Locate the cell with the specified text and output its (x, y) center coordinate. 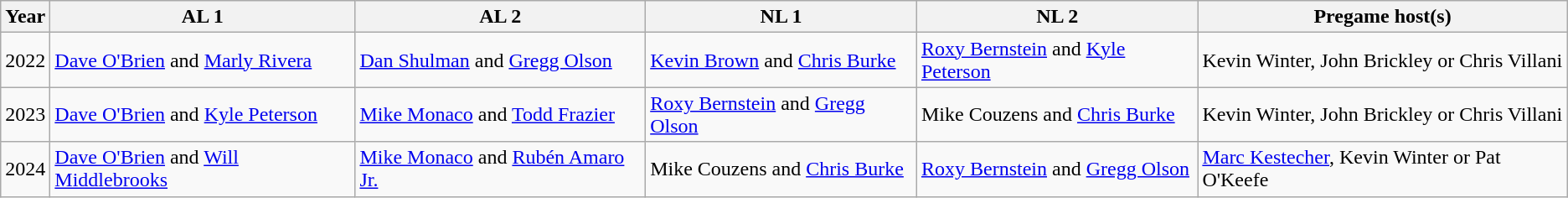
2023 (25, 114)
AL 2 (501, 17)
Dan Shulman and Gregg Olson (501, 60)
2024 (25, 169)
Dave O'Brien and Kyle Peterson (203, 114)
Dave O'Brien and Marly Rivera (203, 60)
Mike Monaco and Rubén Amaro Jr. (501, 169)
Dave O'Brien and Will Middlebrooks (203, 169)
Year (25, 17)
Mike Monaco and Todd Frazier (501, 114)
AL 1 (203, 17)
Pregame host(s) (1382, 17)
Marc Kestecher, Kevin Winter or Pat O'Keefe (1382, 169)
Roxy Bernstein and Kyle Peterson (1057, 60)
Kevin Brown and Chris Burke (781, 60)
NL 1 (781, 17)
NL 2 (1057, 17)
2022 (25, 60)
